Capture the cell that displays the provided text and extract its [x, y] central coordinate. 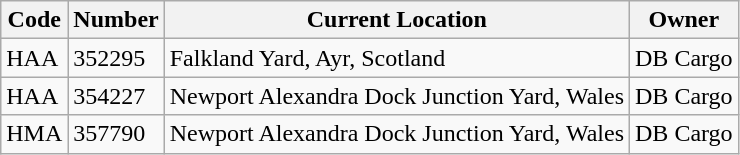
Falkland Yard, Ayr, Scotland [396, 58]
352295 [116, 58]
Owner [684, 20]
354227 [116, 96]
Number [116, 20]
Code [34, 20]
357790 [116, 134]
HMA [34, 134]
Current Location [396, 20]
